Search for the cell housing the specified text and yield its (X, Y) center coordinate. 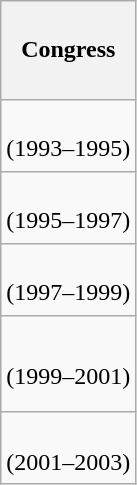
(1999–2001) (68, 364)
(1995–1997) (68, 207)
(1997–1999) (68, 279)
Congress (68, 50)
(1993–1995) (68, 135)
(2001–2003) (68, 448)
